Identify which cell holds the provided text, then report its [X, Y] central coordinate. 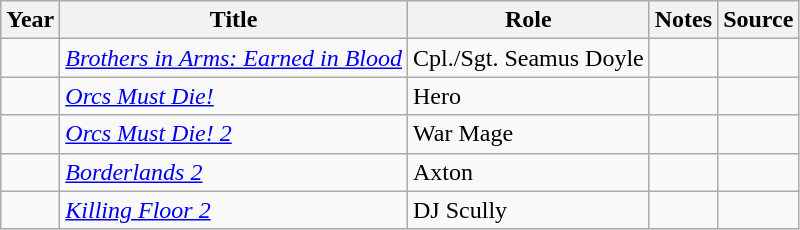
Borderlands 2 [234, 172]
Role [529, 20]
Brothers in Arms: Earned in Blood [234, 58]
Hero [529, 96]
Orcs Must Die! 2 [234, 134]
Killing Floor 2 [234, 210]
Notes [683, 20]
Orcs Must Die! [234, 96]
Title [234, 20]
War Mage [529, 134]
DJ Scully [529, 210]
Year [30, 20]
Source [758, 20]
Axton [529, 172]
Cpl./Sgt. Seamus Doyle [529, 58]
